For the text-containing cell, return its midpoint in [X, Y] coordinate format. 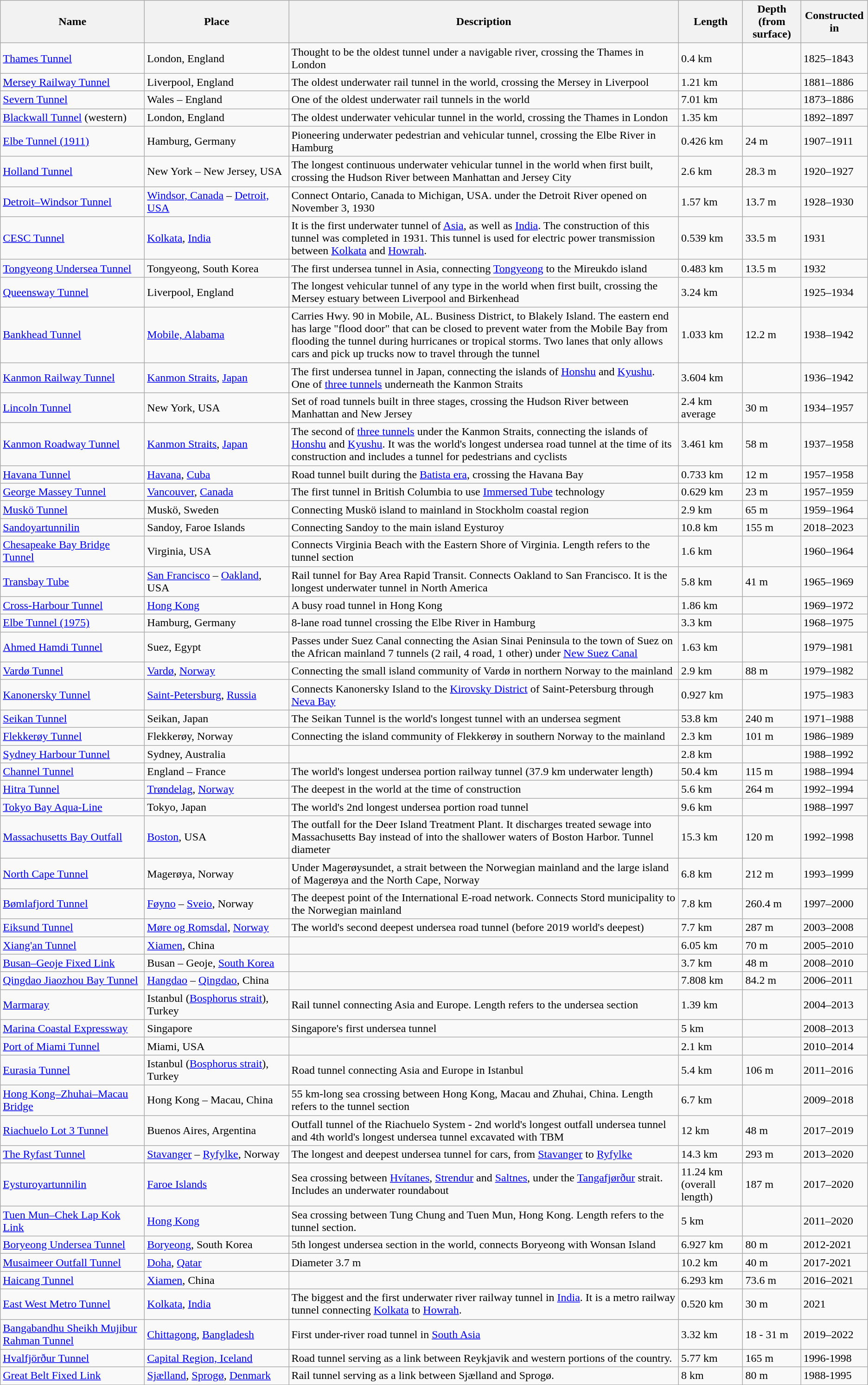
Qingdao Jiaozhou Bay Tunnel [72, 981]
Bømlafjord Tunnel [72, 904]
1997–2000 [834, 904]
13.5 m [772, 268]
Connecting the island community of Flekkerøy in southern Norway to the mainland [484, 736]
70 m [772, 945]
1975–1983 [834, 695]
CESC Tunnel [72, 238]
12 km [710, 1130]
Thought to be the oldest tunnel under a navigable river, crossing the Thames in London [484, 58]
Transbay Tube [72, 582]
The biggest and the first underwater river railway tunnel in India. It is a metro railway tunnel connecting Kolkata to Howrah. [484, 1304]
Havana Tunnel [72, 474]
3.32 km [710, 1334]
28.3 m [772, 172]
The oldest underwater rail tunnel in the world, crossing the Mersey in Liverpool [484, 82]
41 m [772, 582]
212 m [772, 874]
The first undersea tunnel in Asia, connecting Tongyeong to the Mireukdo island [484, 268]
Elbe Tunnel (1911) [72, 141]
50.4 km [710, 772]
Muskö Tunnel [72, 510]
Busan – Geoje, South Korea [217, 963]
1938–1942 [834, 335]
2008–2013 [834, 1028]
Depth (from surface) [772, 22]
Massachusetts Bay Outfall [72, 837]
1988–1994 [834, 772]
8-lane road tunnel crossing the Elbe River in Hamburg [484, 623]
The world's 2nd longest undersea portion road tunnel [484, 807]
Trøndelag, Norway [217, 789]
10.2 km [710, 1263]
Tokyo, Japan [217, 807]
7.808 km [710, 981]
3.24 km [710, 292]
The first undersea tunnel in Japan, connecting the islands of Honshu and Kyushu. One of three tunnels underneath the Kanmon Straits [484, 378]
2005–2010 [834, 945]
Channel Tunnel [72, 772]
165 m [772, 1358]
0.539 km [710, 238]
0.4 km [710, 58]
Description [484, 22]
Musaimeer Outfall Tunnel [72, 1263]
0.520 km [710, 1304]
1988–1997 [834, 807]
Port of Miami Tunnel [72, 1046]
2004–2013 [834, 1005]
Sandoyartunnilin [72, 527]
1937–1958 [834, 444]
1.6 km [710, 551]
Vardø, Norway [217, 671]
Rail tunnel serving as a link between Sjælland and Sprogø. [484, 1376]
1979–1981 [834, 647]
Flekkerøy Tunnel [72, 736]
2017-2021 [834, 1263]
Boryeong Undersea Tunnel [72, 1245]
1959–1964 [834, 510]
Place [217, 22]
Tuen Mun–Chek Lap Kok Link [72, 1221]
3.604 km [710, 378]
Mersey Railway Tunnel [72, 82]
115 m [772, 772]
18 - 31 m [772, 1334]
Rail tunnel for Bay Area Rapid Transit. Connects Oakland to San Francisco. It is the longest underwater tunnel in North America [484, 582]
5.77 km [710, 1358]
1.21 km [710, 82]
Constructed in [834, 22]
1881–1886 [834, 82]
2.1 km [710, 1046]
New York – New Jersey, USA [217, 172]
Connect Ontario, Canada to Michigan, USA. under the Detroit River opened on November 3, 1930 [484, 201]
2010–2014 [834, 1046]
Flekkerøy, Norway [217, 736]
1992–1994 [834, 789]
The oldest underwater vehicular tunnel in the world, crossing the Thames in London [484, 117]
187 m [772, 1185]
5.8 km [710, 582]
1.033 km [710, 335]
1971–1988 [834, 718]
Faroe Islands [217, 1185]
Connecting the small island community of Vardø in northern Norway to the mainland [484, 671]
Blackwall Tunnel (western) [72, 117]
1957–1958 [834, 474]
40 m [772, 1263]
Windsor, Canada – Detroit, USA [217, 201]
George Massey Tunnel [72, 492]
Muskö, Sweden [217, 510]
1.39 km [710, 1005]
1873–1886 [834, 100]
Cross-Harbour Tunnel [72, 605]
3.3 km [710, 623]
Hitra Tunnel [72, 789]
Under Magerøysundet, a strait between the Norwegian mainland and the large island of Magerøya and the North Cape, Norway [484, 874]
Marmaray [72, 1005]
3.7 km [710, 963]
5.6 km [710, 789]
1.35 km [710, 117]
Road tunnel connecting Asia and Europe in Istanbul [484, 1070]
Tongyeong, South Korea [217, 268]
Connecting Sandoy to the main island Eysturoy [484, 527]
65 m [772, 510]
23 m [772, 492]
2003–2008 [834, 928]
Kanonersky Tunnel [72, 695]
Suez, Egypt [217, 647]
One of the oldest underwater rail tunnels in the world [484, 100]
The deepest point of the International E-road network. Connects Stord municipality to the Norwegian mainland [484, 904]
2.3 km [710, 736]
Hvalfjörður Tunnel [72, 1358]
7.8 km [710, 904]
2.4 km average [710, 408]
2019–2022 [834, 1334]
The longest continuous underwater vehicular tunnel in the world when first built, crossing the Hudson River between Manhattan and Jersey City [484, 172]
1986–1989 [834, 736]
1968–1975 [834, 623]
Vancouver, Canada [217, 492]
73.6 m [772, 1280]
San Francisco – Oakland, USA [217, 582]
Sydney, Australia [217, 754]
Seikan, Japan [217, 718]
Queensway Tunnel [72, 292]
The deepest in the world at the time of construction [484, 789]
6.8 km [710, 874]
Xiang'an Tunnel [72, 945]
6.05 km [710, 945]
New York, USA [217, 408]
0.426 km [710, 141]
88 m [772, 671]
260.4 m [772, 904]
1.86 km [710, 605]
Bangabandhu Sheikh Mujibur Rahman Tunnel [72, 1334]
Chittagong, Bangladesh [217, 1334]
Eurasia Tunnel [72, 1070]
Tokyo Bay Aqua-Line [72, 807]
Sandoy, Faroe Islands [217, 527]
Boston, USA [217, 837]
2009–2018 [834, 1100]
0.733 km [710, 474]
240 m [772, 718]
Magerøya, Norway [217, 874]
106 m [772, 1070]
Sea crossing between Hvítanes, Strendur and Saltnes, under the Tangafjørður strait. Includes an underwater roundabout [484, 1185]
12.2 m [772, 335]
2021 [834, 1304]
Lincoln Tunnel [72, 408]
Chesapeake Bay Bridge Tunnel [72, 551]
1925–1934 [834, 292]
Wales – England [217, 100]
7.7 km [710, 928]
Virginia, USA [217, 551]
Singapore's first undersea tunnel [484, 1028]
53.8 km [710, 718]
Saint-Petersburg, Russia [217, 695]
The world's second deepest undersea road tunnel (before 2019 world's deepest) [484, 928]
Hangdao – Qingdao, China [217, 981]
Detroit–Windsor Tunnel [72, 201]
1993–1999 [834, 874]
Road tunnel serving as a link between Reykjavik and western portions of the country. [484, 1358]
264 m [772, 789]
Set of road tunnels built in three stages, crossing the Hudson River between Manhattan and New Jersey [484, 408]
1957–1959 [834, 492]
13.7 m [772, 201]
Capital Region, Iceland [217, 1358]
84.2 m [772, 981]
1825–1843 [834, 58]
Sjælland, Sprogø, Denmark [217, 1376]
2017–2020 [834, 1185]
Thames Tunnel [72, 58]
1969–1972 [834, 605]
6.7 km [710, 1100]
120 m [772, 837]
Road tunnel built during the Batista era, crossing the Havana Bay [484, 474]
293 m [772, 1154]
The Ryfast Tunnel [72, 1154]
2008–2010 [834, 963]
Eiksund Tunnel [72, 928]
Connects Virginia Beach with the Eastern Shore of Virginia. Length refers to the tunnel section [484, 551]
The longest vehicular tunnel of any type in the world when first built, crossing the Mersey estuary between Liverpool and Birkenhead [484, 292]
Diameter 3.7 m [484, 1263]
The longest and deepest undersea tunnel for cars, from Stavanger to Ryfylke [484, 1154]
0.483 km [710, 268]
Føyno – Sveio, Norway [217, 904]
Marina Coastal Expressway [72, 1028]
Hong Kong – Macau, China [217, 1100]
Tongyeong Undersea Tunnel [72, 268]
1.57 km [710, 201]
Outfall tunnel of the Riachuelo System - 2nd world's longest outfall undersea tunnel and 4th world's longest undersea tunnel excavated with TBM [484, 1130]
5th longest undersea section in the world, connects Boryeong with Wonsan Island [484, 1245]
1.63 km [710, 647]
1928–1930 [834, 201]
Kanmon Roadway Tunnel [72, 444]
1960–1964 [834, 551]
Pioneering underwater pedestrian and vehicular tunnel, crossing the Elbe River in Hamburg [484, 141]
Mobile, Alabama [217, 335]
The Seikan Tunnel is the world's longest tunnel with an undersea segment [484, 718]
58 m [772, 444]
3.461 km [710, 444]
2012-2021 [834, 1245]
2006–2011 [834, 981]
1979–1982 [834, 671]
Sea crossing between Tung Chung and Tuen Mun, Hong Kong. Length refers to the tunnel section. [484, 1221]
1934–1957 [834, 408]
North Cape Tunnel [72, 874]
Haicang Tunnel [72, 1280]
14.3 km [710, 1154]
Elbe Tunnel (1975) [72, 623]
The world's longest undersea portion railway tunnel (37.9 km underwater length) [484, 772]
Busan–Geoje Fixed Link [72, 963]
Holland Tunnel [72, 172]
The first tunnel in British Columbia to use Immersed Tube technology [484, 492]
101 m [772, 736]
Connecting Muskö island to mainland in Stockholm coastal region [484, 510]
Ahmed Hamdi Tunnel [72, 647]
1996-1998 [834, 1358]
15.3 km [710, 837]
2017–2019 [834, 1130]
2016–2021 [834, 1280]
England – France [217, 772]
33.5 m [772, 238]
Riachuelo Lot 3 Tunnel [72, 1130]
2.6 km [710, 172]
10.8 km [710, 527]
24 m [772, 141]
7.01 km [710, 100]
2013–2020 [834, 1154]
Miami, USA [217, 1046]
Havana, Cuba [217, 474]
1920–1927 [834, 172]
2.8 km [710, 754]
1931 [834, 238]
5.4 km [710, 1070]
Connects Kanonersky Island to the Kirovsky District of Saint-Petersburg through Neva Bay [484, 695]
1936–1942 [834, 378]
Severn Tunnel [72, 100]
Name [72, 22]
Doha, Qatar [217, 1263]
Seikan Tunnel [72, 718]
0.927 km [710, 695]
East West Metro Tunnel [72, 1304]
Rail tunnel connecting Asia and Europe. Length refers to the undersea section [484, 1005]
1892–1897 [834, 117]
1992–1998 [834, 837]
Møre og Romsdal, Norway [217, 928]
Singapore [217, 1028]
A busy road tunnel in Hong Kong [484, 605]
0.629 km [710, 492]
Stavanger – Ryfylke, Norway [217, 1154]
Sydney Harbour Tunnel [72, 754]
1932 [834, 268]
Kanmon Railway Tunnel [72, 378]
Hong Kong–Zhuhai–Macau Bridge [72, 1100]
Bankhead Tunnel [72, 335]
Length [710, 22]
6.293 km [710, 1280]
Boryeong, South Korea [217, 1245]
11.24 km (overall length) [710, 1185]
9.6 km [710, 807]
2018–2023 [834, 527]
First under-river road tunnel in South Asia [484, 1334]
8 km [710, 1376]
1988–1992 [834, 754]
2011–2020 [834, 1221]
1907–1911 [834, 141]
1965–1969 [834, 582]
Buenos Aires, Argentina [217, 1130]
1988-1995 [834, 1376]
Eysturoyartunnilin [72, 1185]
Vardø Tunnel [72, 671]
287 m [772, 928]
12 m [772, 474]
Great Belt Fixed Link [72, 1376]
6.927 km [710, 1245]
55 km-long sea crossing between Hong Kong, Macau and Zhuhai, China. Length refers to the tunnel section [484, 1100]
155 m [772, 527]
2011–2016 [834, 1070]
